Detect which cell encompasses the target text, then output its [X, Y] center coordinate. 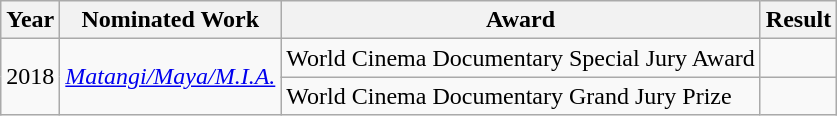
Award [520, 20]
Nominated Work [170, 20]
World Cinema Documentary Grand Jury Prize [520, 96]
Matangi/Maya/M.I.A. [170, 77]
World Cinema Documentary Special Jury Award [520, 58]
Result [798, 20]
Year [30, 20]
2018 [30, 77]
